Search for the cell housing the specified text and yield its (X, Y) center coordinate. 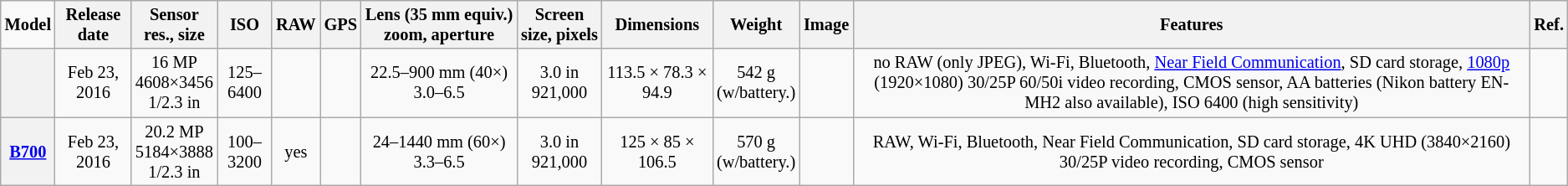
RAW (296, 24)
Sensorres., size (174, 24)
100–3200 (245, 152)
570 g(w/battery.) (756, 152)
20.2 MP5184×38881/2.3 in (174, 152)
125–6400 (245, 83)
Weight (756, 24)
GPS (341, 24)
125 × 85 × 106.5 (657, 152)
Image (826, 24)
Ref. (1549, 24)
Lens (35 mm equiv.)zoom, aperture (439, 24)
16 MP4608×34561/2.3 in (174, 83)
ISO (245, 24)
Dimensions (657, 24)
Release date (94, 24)
B700 (28, 152)
113.5 × 78.3 × 94.9 (657, 83)
542 g(w/battery.) (756, 83)
Model (28, 24)
22.5–900 mm (40×)3.0–6.5 (439, 83)
Features (1191, 24)
yes (296, 152)
24–1440 mm (60×)3.3–6.5 (439, 152)
RAW, Wi-Fi, Bluetooth, Near Field Communication, SD card storage, 4K UHD (3840×2160) 30/25P video recording, CMOS sensor (1191, 152)
Screensize, pixels (559, 24)
